Return (x, y) of the center of cell containing provided text 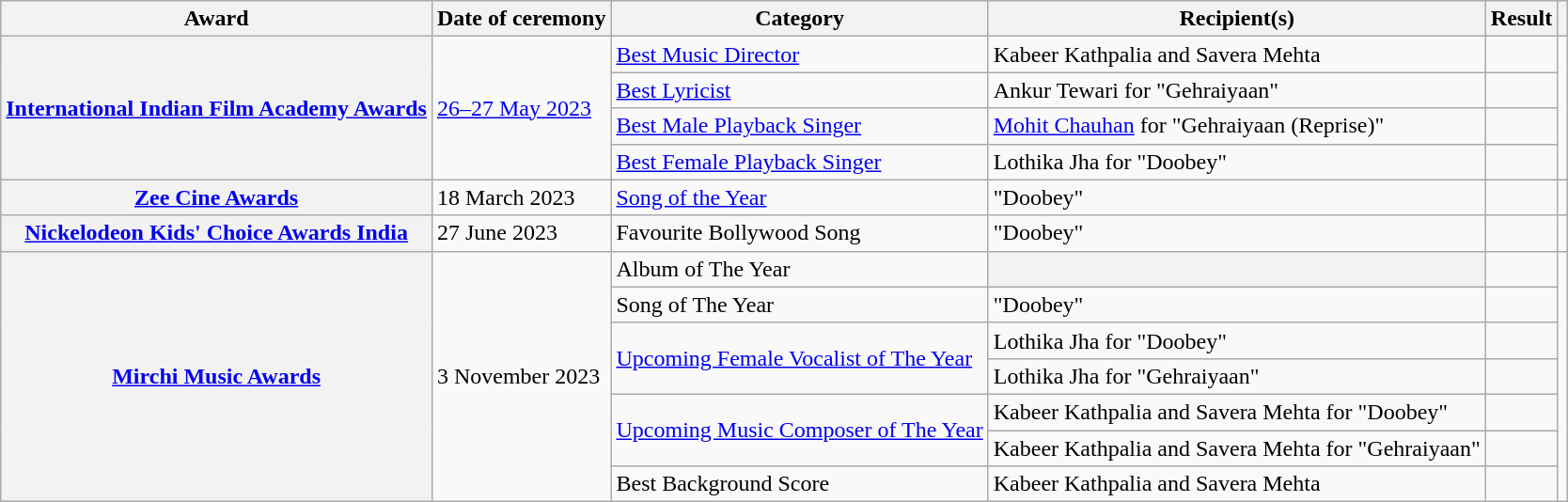
Best Male Playback Singer (799, 126)
Kabeer Kathpalia and Savera Mehta for "Doobey" (1237, 412)
27 June 2023 (521, 233)
Award (216, 19)
Nickelodeon Kids' Choice Awards India (216, 233)
26–27 May 2023 (521, 108)
Result (1521, 19)
Best Music Director (799, 55)
Best Background Score (799, 484)
Best Female Playback Singer (799, 162)
Kabeer Kathpalia and Savera Mehta for "Gehraiyaan" (1237, 448)
Date of ceremony (521, 19)
Recipient(s) (1237, 19)
Category (799, 19)
International Indian Film Academy Awards (216, 108)
Best Lyricist (799, 90)
Upcoming Music Composer of The Year (799, 430)
Zee Cine Awards (216, 197)
Lothika Jha for "Gehraiyaan" (1237, 376)
Song of the Year (799, 197)
18 March 2023 (521, 197)
Mirchi Music Awards (216, 376)
3 November 2023 (521, 376)
Mohit Chauhan for "Gehraiyaan (Reprise)" (1237, 126)
Song of The Year (799, 305)
Upcoming Female Vocalist of The Year (799, 358)
Ankur Tewari for "Gehraiyaan" (1237, 90)
Favourite Bollywood Song (799, 233)
Album of The Year (799, 269)
